Capture the cell that displays the provided text and extract its [x, y] central coordinate. 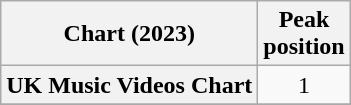
Chart (2023) [130, 34]
UK Music Videos Chart [130, 85]
1 [304, 85]
Peakposition [304, 34]
